Detect which cell encompasses the target text, then output its (x, y) center coordinate. 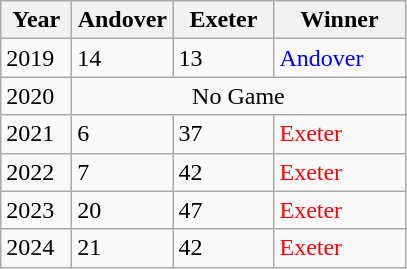
20 (122, 210)
6 (122, 134)
Year (36, 20)
2024 (36, 248)
47 (224, 210)
No Game (238, 96)
Winner (340, 20)
37 (224, 134)
2022 (36, 172)
21 (122, 248)
2023 (36, 210)
2021 (36, 134)
14 (122, 58)
2019 (36, 58)
7 (122, 172)
2020 (36, 96)
13 (224, 58)
